Locate the cell with the specified text and output its (x, y) center coordinate. 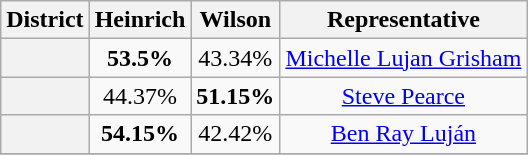
54.15% (140, 134)
Representative (404, 20)
53.5% (140, 58)
51.15% (236, 96)
Michelle Lujan Grisham (404, 58)
Wilson (236, 20)
43.34% (236, 58)
42.42% (236, 134)
44.37% (140, 96)
Heinrich (140, 20)
Steve Pearce (404, 96)
District (45, 20)
Ben Ray Luján (404, 134)
